Detect which cell encompasses the target text, then output its [X, Y] center coordinate. 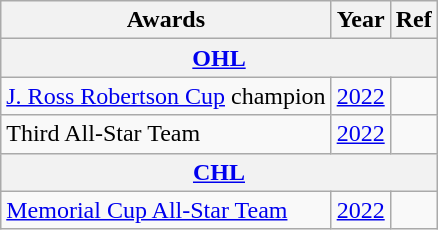
J. Ross Robertson Cup champion [166, 96]
CHL [219, 172]
Awards [166, 20]
Third All-Star Team [166, 134]
Memorial Cup All-Star Team [166, 210]
Ref [414, 20]
Year [360, 20]
OHL [219, 58]
